Scan for the cell matching the given text and deliver its (X, Y) coordinate at center. 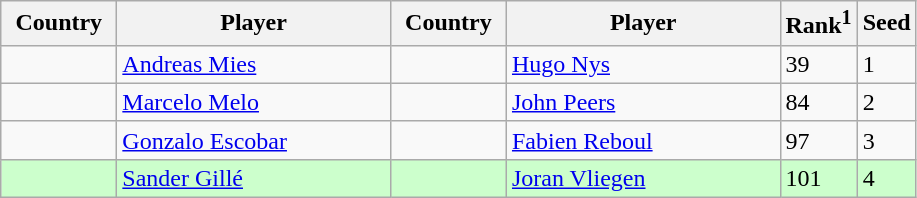
Fabien Reboul (643, 140)
4 (886, 178)
97 (818, 140)
Marcelo Melo (254, 102)
John Peers (643, 102)
3 (886, 140)
Rank1 (818, 24)
2 (886, 102)
1 (886, 64)
Joran Vliegen (643, 178)
Gonzalo Escobar (254, 140)
Hugo Nys (643, 64)
Andreas Mies (254, 64)
84 (818, 102)
Sander Gillé (254, 178)
101 (818, 178)
Seed (886, 24)
39 (818, 64)
